Extract the (X, Y) coordinate from the center of the cell holding the provided text.  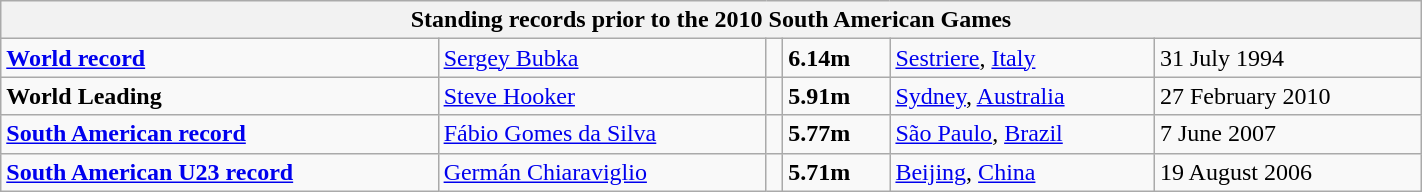
Sestriere, Italy (1022, 58)
São Paulo, Brazil (1022, 134)
Sydney, Australia (1022, 96)
Steve Hooker (602, 96)
5.77m (836, 134)
World Leading (220, 96)
27 February 2010 (1288, 96)
Sergey Bubka (602, 58)
Fábio Gomes da Silva (602, 134)
South American record (220, 134)
South American U23 record (220, 172)
Beijing, China (1022, 172)
6.14m (836, 58)
7 June 2007 (1288, 134)
5.71m (836, 172)
31 July 1994 (1288, 58)
Standing records prior to the 2010 South American Games (711, 20)
Germán Chiaraviglio (602, 172)
5.91m (836, 96)
World record (220, 58)
19 August 2006 (1288, 172)
